Output the [x, y] coordinate of the center of the cell containing the given text.  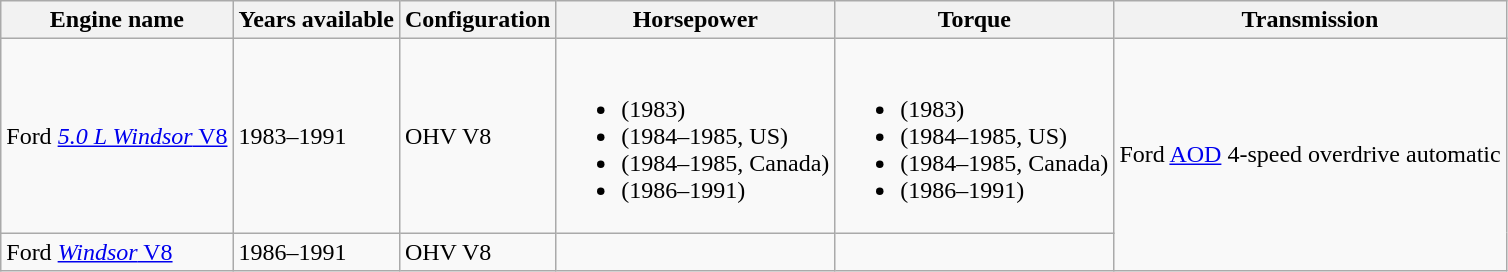
Ford AOD 4-speed overdrive automatic [1310, 155]
Torque [974, 20]
Ford 5.0 L Windsor V8 [117, 136]
Transmission [1310, 20]
Years available [316, 20]
1983–1991 [316, 136]
1986–1991 [316, 252]
Ford Windsor V8 [117, 252]
Configuration [477, 20]
Engine name [117, 20]
Horsepower [696, 20]
